For the text-containing cell, return its midpoint in (x, y) coordinate format. 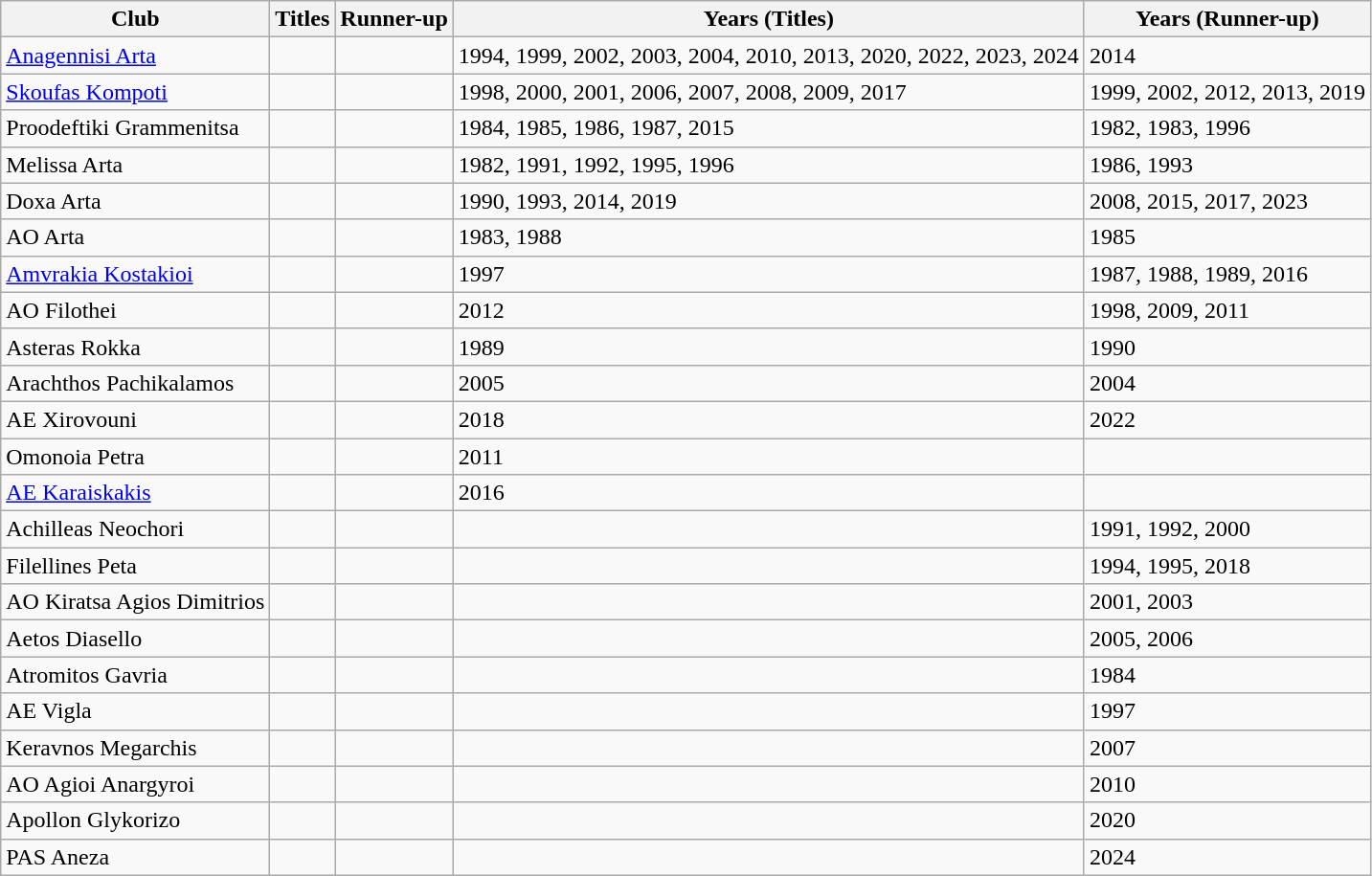
Achilleas Neochori (136, 529)
1982, 1991, 1992, 1995, 1996 (768, 165)
1991, 1992, 2000 (1227, 529)
Asteras Rokka (136, 347)
Arachthos Pachikalamos (136, 383)
Keravnos Megarchis (136, 748)
Titles (303, 19)
1985 (1227, 237)
2011 (768, 457)
1994, 1999, 2002, 2003, 2004, 2010, 2013, 2020, 2022, 2023, 2024 (768, 56)
2016 (768, 493)
AE Vigla (136, 711)
Runner-up (394, 19)
2008, 2015, 2017, 2023 (1227, 201)
PAS Aneza (136, 857)
2024 (1227, 857)
1984 (1227, 675)
AE Xirovouni (136, 419)
2010 (1227, 784)
1987, 1988, 1989, 2016 (1227, 274)
Anagennisi Arta (136, 56)
2018 (768, 419)
2001, 2003 (1227, 602)
1990, 1993, 2014, 2019 (768, 201)
1999, 2002, 2012, 2013, 2019 (1227, 92)
Club (136, 19)
Proodeftiki Grammenitsa (136, 128)
1983, 1988 (768, 237)
2014 (1227, 56)
Melissa Arta (136, 165)
2005 (768, 383)
1990 (1227, 347)
Atromitos Gavria (136, 675)
AO Filothei (136, 310)
Apollon Glykorizo (136, 820)
Amvrakia Kostakioi (136, 274)
AO Arta (136, 237)
1994, 1995, 2018 (1227, 566)
2004 (1227, 383)
1998, 2009, 2011 (1227, 310)
1984, 1985, 1986, 1987, 2015 (768, 128)
Years (Runner-up) (1227, 19)
Doxa Arta (136, 201)
AO Agioi Anargyroi (136, 784)
AO Kiratsa Agios Dimitrios (136, 602)
1986, 1993 (1227, 165)
2007 (1227, 748)
2012 (768, 310)
1982, 1983, 1996 (1227, 128)
1989 (768, 347)
Filellines Peta (136, 566)
2005, 2006 (1227, 639)
1998, 2000, 2001, 2006, 2007, 2008, 2009, 2017 (768, 92)
Skoufas Kompoti (136, 92)
2020 (1227, 820)
Omonoia Petra (136, 457)
AE Karaiskakis (136, 493)
Years (Titles) (768, 19)
2022 (1227, 419)
Aetos Diasello (136, 639)
